For the text-containing cell, return its midpoint in [x, y] coordinate format. 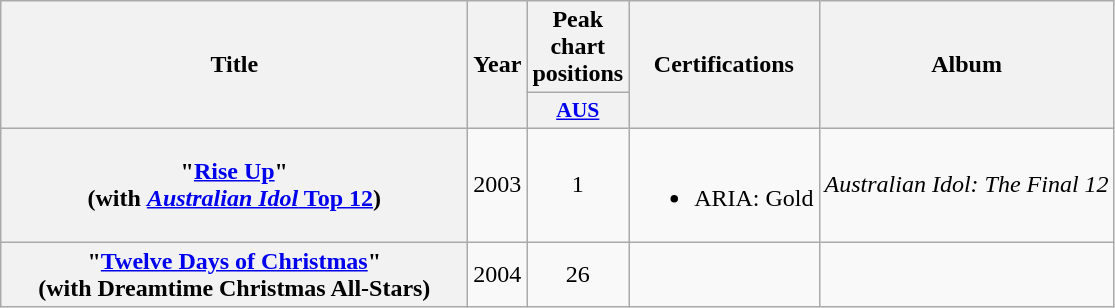
AUS [578, 111]
2003 [498, 184]
Peak chart positions [578, 47]
Year [498, 65]
1 [578, 184]
"Twelve Days of Christmas"(with Dreamtime Christmas All-Stars) [234, 274]
Certifications [724, 65]
Title [234, 65]
ARIA: Gold [724, 184]
"Rise Up"(with Australian Idol Top 12) [234, 184]
Album [966, 65]
Australian Idol: The Final 12 [966, 184]
26 [578, 274]
2004 [498, 274]
